Locate the cell with the specified text and output its [X, Y] center coordinate. 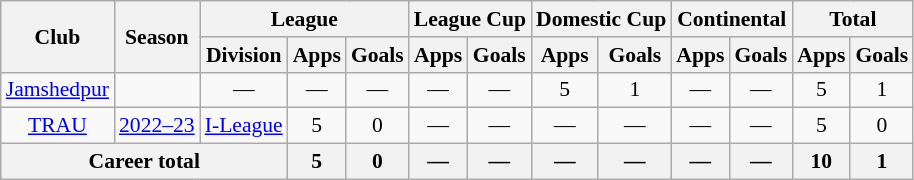
TRAU [58, 126]
League Cup [470, 19]
Total [852, 19]
Continental [732, 19]
League [304, 19]
10 [821, 162]
I-League [244, 126]
2022–23 [157, 126]
Domestic Cup [601, 19]
Club [58, 36]
Career total [144, 162]
Season [157, 36]
Division [244, 55]
Jamshedpur [58, 90]
